Return the (x, y) coordinate for the center point of the cell that contains the specified text.  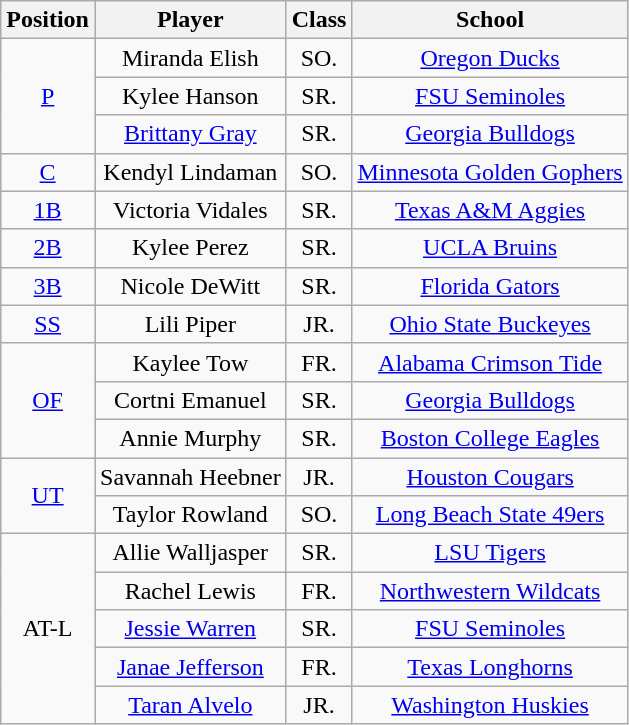
Oregon Ducks (490, 58)
1B (48, 210)
2B (48, 248)
Long Beach State 49ers (490, 515)
UT (48, 496)
Texas A&M Aggies (490, 210)
Lili Piper (190, 324)
UCLA Bruins (490, 248)
Position (48, 20)
C (48, 172)
SS (48, 324)
Ohio State Buckeyes (490, 324)
Kendyl Lindaman (190, 172)
Brittany Gray (190, 134)
Texas Longhorns (490, 667)
Boston College Eagles (490, 438)
LSU Tigers (490, 553)
Class (319, 20)
Taran Alvelo (190, 705)
Miranda Elish (190, 58)
3B (48, 286)
Houston Cougars (490, 477)
Minnesota Golden Gophers (490, 172)
School (490, 20)
Taylor Rowland (190, 515)
Rachel Lewis (190, 591)
Jessie Warren (190, 629)
Kylee Hanson (190, 96)
Janae Jefferson (190, 667)
Alabama Crimson Tide (490, 362)
Savannah Heebner (190, 477)
Victoria Vidales (190, 210)
Nicole DeWitt (190, 286)
Washington Huskies (490, 705)
OF (48, 400)
P (48, 96)
Allie Walljasper (190, 553)
Cortni Emanuel (190, 400)
Annie Murphy (190, 438)
Kylee Perez (190, 248)
AT-L (48, 629)
Florida Gators (490, 286)
Player (190, 20)
Kaylee Tow (190, 362)
Northwestern Wildcats (490, 591)
